Output the [x, y] coordinate of the center of the cell containing the given text.  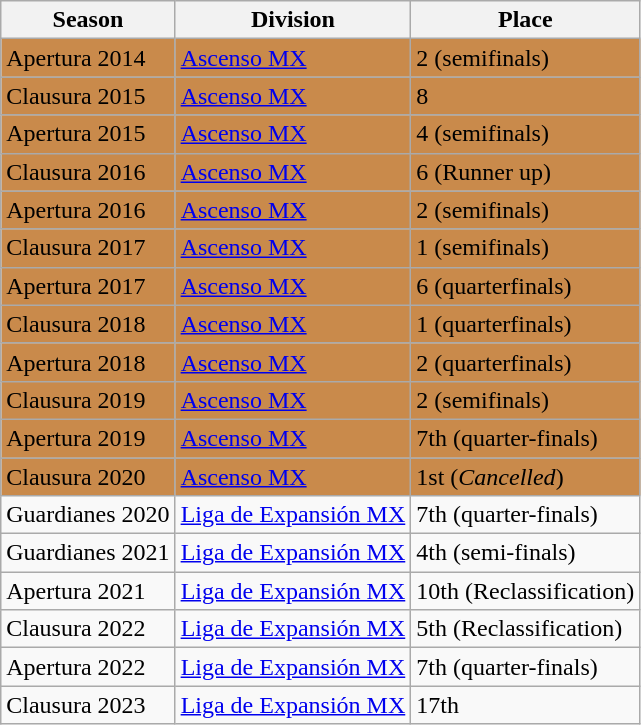
Division [293, 20]
17th [526, 705]
Season [88, 20]
Clausura 2017 [88, 248]
4th (semi-finals) [526, 553]
Guardianes 2020 [88, 515]
6 (Runner up) [526, 172]
Clausura 2016 [88, 172]
Apertura 2015 [88, 134]
Apertura 2019 [88, 438]
10th (Reclassification) [526, 591]
5th (Reclassification) [526, 629]
2 (quarterfinals) [526, 362]
1 (semifinals) [526, 248]
Guardianes 2021 [88, 553]
Clausura 2019 [88, 400]
6 (quarterfinals) [526, 286]
Apertura 2022 [88, 667]
4 (semifinals) [526, 134]
Clausura 2020 [88, 477]
Place [526, 20]
Apertura 2018 [88, 362]
8 [526, 96]
Clausura 2018 [88, 324]
1 (quarterfinals) [526, 324]
1st (Cancelled) [526, 477]
Clausura 2022 [88, 629]
Apertura 2016 [88, 210]
Apertura 2021 [88, 591]
Apertura 2014 [88, 58]
Clausura 2023 [88, 705]
Apertura 2017 [88, 286]
Clausura 2015 [88, 96]
